Return the (x, y) coordinate for the center point of the cell that contains the specified text.  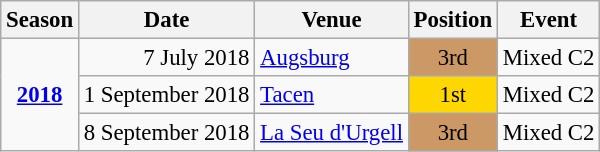
Date (166, 20)
8 September 2018 (166, 133)
1st (452, 95)
Augsburg (332, 58)
2018 (40, 96)
Position (452, 20)
1 September 2018 (166, 95)
7 July 2018 (166, 58)
Event (548, 20)
Venue (332, 20)
Tacen (332, 95)
Season (40, 20)
La Seu d'Urgell (332, 133)
